Find where the given text appears and provide that cell's center as [X, Y] coordinate. 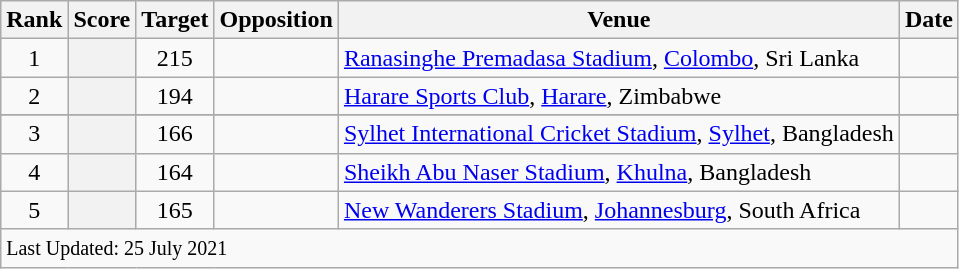
4 [34, 172]
Harare Sports Club, Harare, Zimbabwe [618, 96]
Last Updated: 25 July 2021 [480, 248]
Score [102, 20]
3 [34, 134]
Opposition [276, 20]
194 [175, 96]
215 [175, 58]
New Wanderers Stadium, Johannesburg, South Africa [618, 210]
164 [175, 172]
Date [928, 20]
Venue [618, 20]
2 [34, 96]
Rank [34, 20]
Sheikh Abu Naser Stadium, Khulna, Bangladesh [618, 172]
5 [34, 210]
165 [175, 210]
Ranasinghe Premadasa Stadium, Colombo, Sri Lanka [618, 58]
Target [175, 20]
166 [175, 134]
Sylhet International Cricket Stadium, Sylhet, Bangladesh [618, 134]
1 [34, 58]
